Locate the cell with the specified text and output its [X, Y] center coordinate. 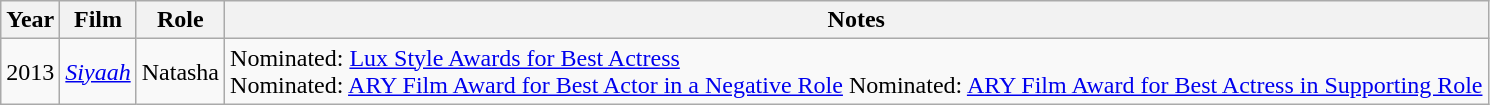
Siyaah [98, 72]
Natasha [180, 72]
Notes [856, 20]
Film [98, 20]
Year [30, 20]
2013 [30, 72]
Role [180, 20]
